From the cell containing the given text, extract its center point as [X, Y] coordinate. 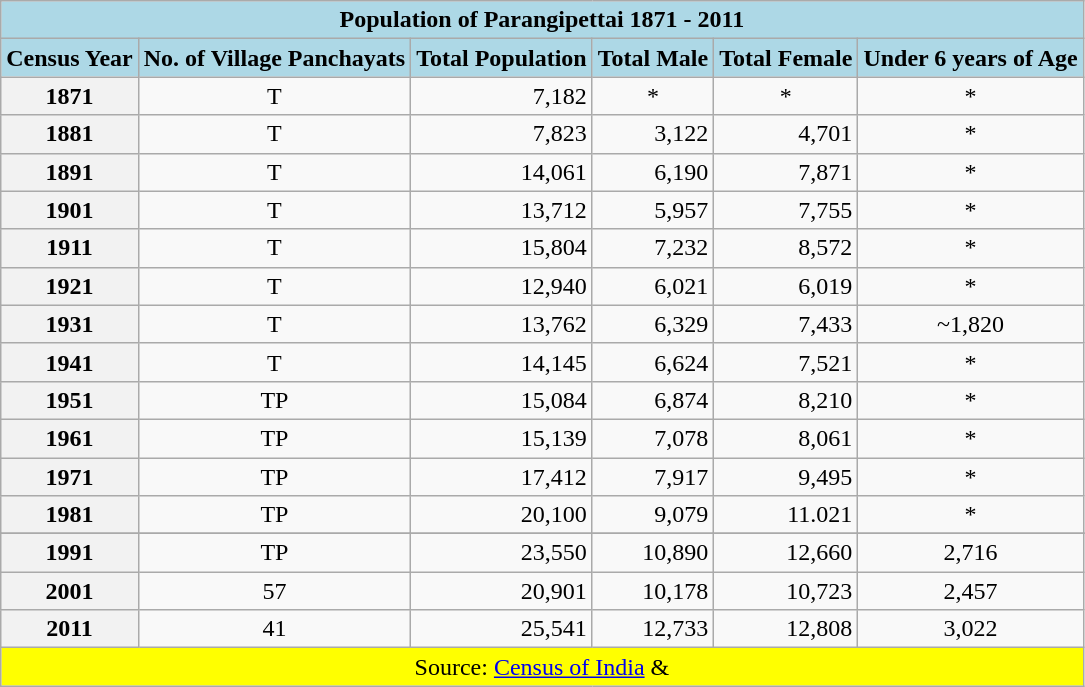
20,901 [502, 591]
1891 [70, 172]
1881 [70, 134]
1981 [70, 515]
6,874 [653, 400]
7,755 [786, 210]
Census Year [70, 58]
1871 [70, 96]
1931 [70, 324]
9,079 [653, 515]
No. of Village Panchayats [274, 58]
6,019 [786, 286]
6,021 [653, 286]
4,701 [786, 134]
Source: Census of India & [542, 667]
1911 [70, 248]
~1,820 [970, 324]
12,733 [653, 629]
1971 [70, 477]
7,078 [653, 438]
15,139 [502, 438]
1921 [70, 286]
13,712 [502, 210]
7,232 [653, 248]
12,660 [786, 553]
14,145 [502, 362]
Population of Parangipettai 1871 - 2011 [542, 20]
3,122 [653, 134]
7,823 [502, 134]
6,190 [653, 172]
1951 [70, 400]
6,624 [653, 362]
1991 [70, 553]
12,808 [786, 629]
1961 [70, 438]
5,957 [653, 210]
17,412 [502, 477]
7,871 [786, 172]
11.021 [786, 515]
20,100 [502, 515]
1901 [70, 210]
15,804 [502, 248]
23,550 [502, 553]
7,521 [786, 362]
57 [274, 591]
10,178 [653, 591]
3,022 [970, 629]
2,457 [970, 591]
13,762 [502, 324]
2001 [70, 591]
7,917 [653, 477]
6,329 [653, 324]
8,061 [786, 438]
15,084 [502, 400]
8,210 [786, 400]
7,433 [786, 324]
8,572 [786, 248]
14,061 [502, 172]
Under 6 years of Age [970, 58]
Total Population [502, 58]
25,541 [502, 629]
7,182 [502, 96]
10,890 [653, 553]
41 [274, 629]
9,495 [786, 477]
1941 [70, 362]
12,940 [502, 286]
Total Male [653, 58]
2011 [70, 629]
10,723 [786, 591]
Total Female [786, 58]
2,716 [970, 553]
